From the cell containing the given text, extract its center point as (X, Y) coordinate. 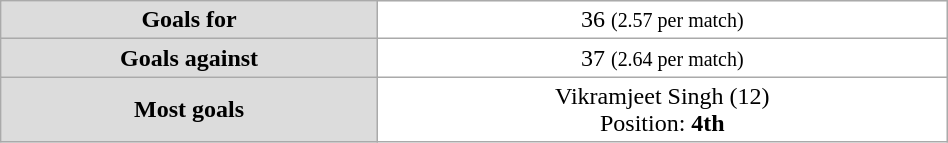
Goals against (190, 58)
37 (2.64 per match) (662, 58)
36 (2.57 per match) (662, 20)
Goals for (190, 20)
Vikramjeet Singh (12) Position: 4th (662, 110)
Most goals (190, 110)
